Return (X, Y) of the center of cell containing provided text 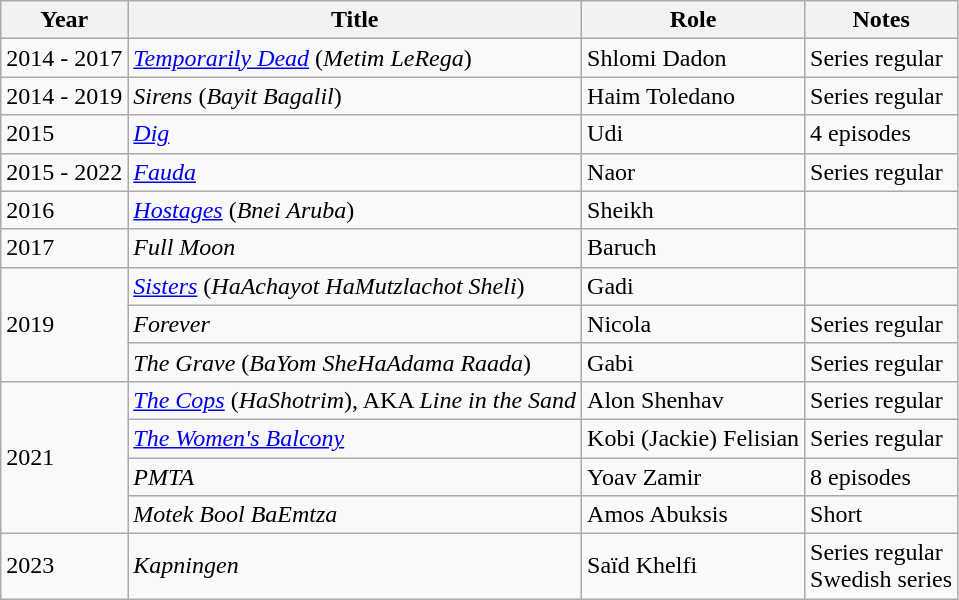
Sheikh (694, 210)
2015 (64, 134)
Sisters (HaAchayot HaMutzlachot Sheli) (355, 286)
Kobi (Jackie) Felisian (694, 438)
Gabi (694, 362)
Role (694, 20)
Shlomi Dadon (694, 58)
2017 (64, 248)
Naor (694, 172)
Amos Abuksis (694, 515)
Full Moon (355, 248)
2021 (64, 457)
Hostages (Bnei Aruba) (355, 210)
Kapningen (355, 566)
The Cops (HaShotrim), AKA Line in the Sand (355, 400)
Motek Bool BaEmtza (355, 515)
Saïd Khelfi (694, 566)
Gadi (694, 286)
PMTA (355, 477)
2019 (64, 324)
Haim Toledano (694, 96)
2023 (64, 566)
2014 - 2017 (64, 58)
Title (355, 20)
The Grave (BaYom SheHaAdama Raada) (355, 362)
8 episodes (882, 477)
The Women's Balcony (355, 438)
Forever (355, 324)
Dig (355, 134)
Temporarily Dead (Metim LeRega) (355, 58)
4 episodes (882, 134)
Baruch (694, 248)
2015 - 2022 (64, 172)
Short (882, 515)
Nicola (694, 324)
Yoav Zamir (694, 477)
Year (64, 20)
Notes (882, 20)
Sirens (Bayit Bagalil) (355, 96)
Fauda (355, 172)
Alon Shenhav (694, 400)
Series regularSwedish series (882, 566)
2016 (64, 210)
Udi (694, 134)
2014 - 2019 (64, 96)
